Scan for the cell matching the given text and deliver its (X, Y) coordinate at center. 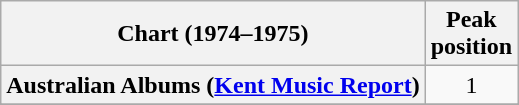
Peakposition (471, 34)
Chart (1974–1975) (213, 34)
Australian Albums (Kent Music Report) (213, 85)
1 (471, 85)
